Identify which cell holds the provided text, then report its (X, Y) central coordinate. 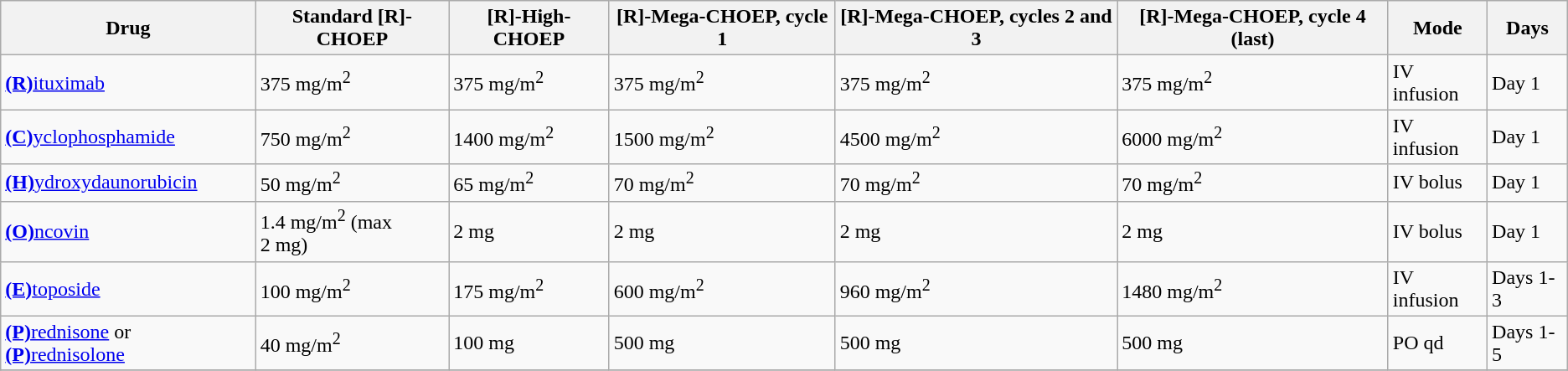
175 mg/m2 (529, 288)
(H)ydroxydaunorubicin (128, 183)
4500 mg/m2 (977, 137)
65 mg/m2 (529, 183)
Days 1-5 (1528, 343)
100 mg/m2 (352, 288)
50 mg/m2 (352, 183)
Drug (128, 28)
6000 mg/m2 (1253, 137)
1480 mg/m2 (1253, 288)
[R]-Mega-CHOEP, cycles 2 and 3 (977, 28)
750 mg/m2 (352, 137)
Days (1528, 28)
40 mg/m2 (352, 343)
[R]-High-CHOEP (529, 28)
[R]-Mega-CHOEP, cycle 4 (last) (1253, 28)
Standard [R]-CHOEP (352, 28)
600 mg/m2 (722, 288)
PO qd (1437, 343)
(O)ncovin (128, 231)
100 mg (529, 343)
(C)yclophosphamide (128, 137)
(P)rednisone or (P)rednisolone (128, 343)
1.4 mg/m2 (max 2 mg) (352, 231)
1500 mg/m2 (722, 137)
(R)ituximab (128, 82)
(E)toposide (128, 288)
Days 1-3 (1528, 288)
[R]-Mega-CHOEP, cycle 1 (722, 28)
Mode (1437, 28)
1400 mg/m2 (529, 137)
960 mg/m2 (977, 288)
